Determine the (x, y) coordinate at the center of the cell enclosing the given text.  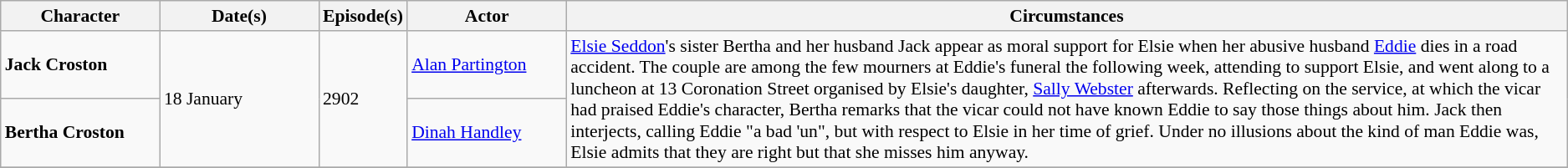
Actor (487, 16)
Character (80, 16)
Episode(s) (363, 16)
Date(s) (239, 16)
18 January (239, 99)
Circumstances (1066, 16)
Dinah Handley (487, 133)
Jack Croston (80, 65)
2902 (363, 99)
Bertha Croston (80, 133)
Alan Partington (487, 65)
